Pinpoint the cell where the given text exists, returning its [x, y] midpoint coordinate. 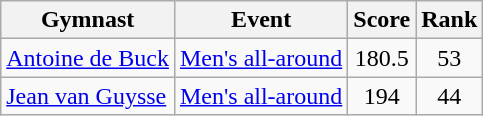
Gymnast [88, 20]
Score [382, 20]
180.5 [382, 58]
Antoine de Buck [88, 58]
Rank [450, 20]
44 [450, 96]
Jean van Guysse [88, 96]
53 [450, 58]
Event [260, 20]
194 [382, 96]
